Scan for the cell matching the given text and deliver its (X, Y) coordinate at center. 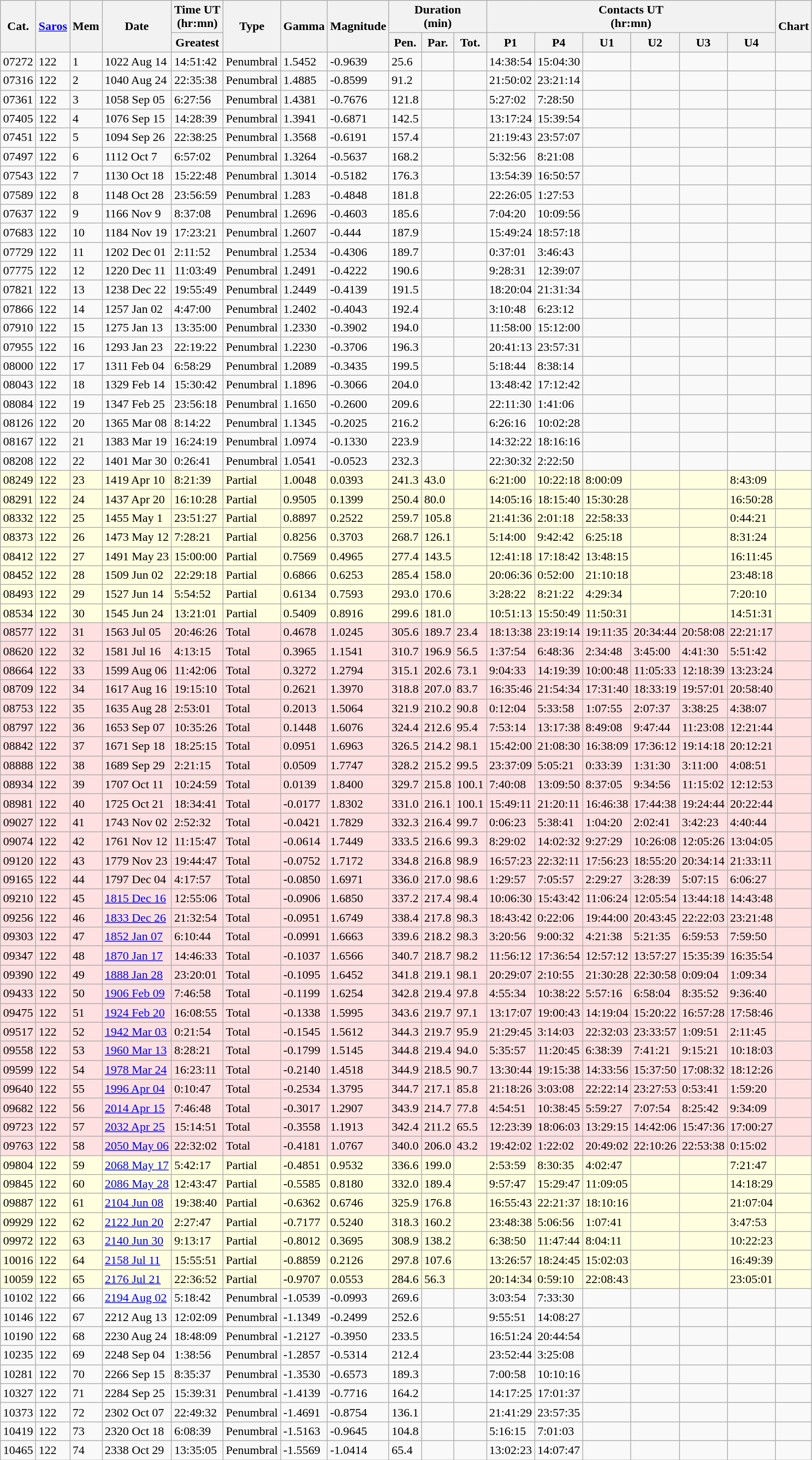
14:51:31 (752, 613)
-1.4139 (304, 1393)
-0.5314 (358, 1355)
1671 Sep 18 (137, 746)
1.4518 (358, 1070)
15 (86, 328)
19:00:43 (559, 1013)
219.1 (438, 975)
09074 (18, 841)
07955 (18, 347)
190.6 (405, 271)
16:46:38 (607, 803)
09682 (18, 1108)
217.4 (438, 899)
35 (86, 708)
7:04:20 (511, 213)
2:21:15 (197, 765)
1689 Sep 29 (137, 765)
1.2402 (304, 309)
2:53:01 (197, 708)
09433 (18, 994)
1419 Apr 10 (137, 480)
3:42:23 (703, 822)
13:17:38 (559, 727)
28 (86, 575)
09723 (18, 1127)
-1.2127 (304, 1336)
99.3 (470, 841)
191.5 (405, 290)
12:05:26 (703, 841)
2:29:27 (607, 880)
17:01:37 (559, 1393)
57 (86, 1127)
69 (86, 1355)
19:14:18 (703, 746)
18:15:40 (559, 499)
07272 (18, 61)
1.5612 (358, 1032)
13:29:15 (607, 1127)
16:50:57 (559, 175)
9:27:29 (607, 841)
20:41:13 (511, 347)
2284 Sep 25 (137, 1393)
1:59:20 (752, 1089)
2:22:50 (559, 461)
181.0 (438, 613)
1.1541 (358, 651)
56.3 (438, 1279)
4:47:00 (197, 309)
18:24:45 (559, 1260)
1.3568 (304, 137)
105.8 (438, 518)
0.3703 (358, 537)
0.2126 (358, 1260)
18:43:42 (511, 918)
09640 (18, 1089)
2:11:45 (752, 1032)
10:06:30 (511, 899)
126.1 (438, 537)
7:40:08 (511, 784)
17:58:46 (752, 1013)
47 (86, 937)
11:09:05 (607, 1184)
16:35:46 (511, 689)
1.2330 (304, 328)
321.9 (405, 708)
3:14:03 (559, 1032)
22:26:05 (511, 194)
11:56:12 (511, 956)
324.4 (405, 727)
7:41:21 (655, 1051)
3:11:00 (703, 765)
07637 (18, 213)
11:42:06 (197, 670)
22:08:43 (607, 1279)
206.0 (438, 1146)
08373 (18, 537)
1040 Aug 24 (137, 80)
13:17:07 (511, 1013)
83.7 (470, 689)
5:16:15 (511, 1431)
4:13:15 (197, 651)
1617 Aug 16 (137, 689)
212.6 (438, 727)
5:57:16 (607, 994)
1:41:06 (559, 404)
23:57:35 (559, 1412)
11:15:02 (703, 784)
15:02:03 (607, 1260)
65.4 (405, 1450)
13:57:27 (655, 956)
15:37:50 (655, 1070)
09165 (18, 880)
08043 (18, 385)
09347 (18, 956)
22:58:33 (607, 518)
22:32:11 (559, 860)
5:14:00 (511, 537)
4:55:34 (511, 994)
3:10:48 (511, 309)
Duration(min) (438, 17)
14:46:33 (197, 956)
14:19:04 (607, 1013)
7:05:57 (559, 880)
0.7569 (304, 556)
-0.6362 (304, 1203)
08888 (18, 765)
68 (86, 1336)
22:53:38 (703, 1146)
2014 Apr 15 (137, 1108)
1.3264 (304, 156)
11:20:45 (559, 1051)
8:38:14 (559, 366)
0.3272 (304, 670)
343.9 (405, 1108)
1743 Nov 02 (137, 822)
16:10:28 (197, 499)
17:00:27 (752, 1127)
214.2 (438, 746)
1491 May 23 (137, 556)
13:35:00 (197, 328)
13:21:01 (197, 613)
0.4678 (304, 632)
09972 (18, 1241)
2:07:37 (655, 708)
-0.3066 (358, 385)
19:55:49 (197, 290)
10146 (18, 1317)
21:30:28 (607, 975)
340.7 (405, 956)
12:41:18 (511, 556)
1112 Oct 7 (137, 156)
14:43:48 (752, 899)
08842 (18, 746)
1365 Mar 08 (137, 423)
-0.2600 (358, 404)
138.2 (438, 1241)
1257 Jan 02 (137, 309)
0.4965 (358, 556)
1996 Apr 04 (137, 1089)
19:11:35 (607, 632)
199.0 (438, 1165)
08000 (18, 366)
194.0 (405, 328)
60 (86, 1184)
6:08:39 (197, 1431)
10:22:23 (752, 1241)
8:28:21 (197, 1051)
-0.4181 (304, 1146)
1.1896 (304, 385)
1.7449 (358, 841)
13 (86, 290)
1599 Aug 06 (137, 670)
56 (86, 1108)
6:57:02 (197, 156)
211.2 (438, 1127)
1383 Mar 19 (137, 442)
6:58:04 (655, 994)
-0.2025 (358, 423)
-0.9639 (358, 61)
18:34:41 (197, 803)
P1 (511, 42)
1852 Jan 07 (137, 937)
332.0 (405, 1184)
9:28:31 (511, 271)
3:46:43 (559, 251)
31 (86, 632)
61 (86, 1203)
1130 Oct 18 (137, 175)
0.7593 (358, 594)
16:11:45 (752, 556)
22:29:18 (197, 575)
19 (86, 404)
329.7 (405, 784)
22:32:02 (197, 1146)
-1.0414 (358, 1450)
0:21:54 (197, 1032)
1.5995 (358, 1013)
91.2 (405, 80)
217.1 (438, 1089)
216.4 (438, 822)
07866 (18, 309)
12:05:54 (655, 899)
218.5 (438, 1070)
23:21:48 (752, 918)
Gamma (304, 26)
20:58:08 (703, 632)
8:04:11 (607, 1241)
22:22:14 (607, 1089)
21:31:34 (559, 290)
6:48:36 (559, 651)
10:26:08 (655, 841)
14:33:56 (607, 1070)
2338 Oct 29 (137, 1450)
15:42:00 (511, 746)
6:27:56 (197, 99)
8:37:05 (607, 784)
9:55:51 (511, 1317)
51 (86, 1013)
1.2907 (358, 1108)
99.7 (470, 822)
5:54:52 (197, 594)
20:34:44 (655, 632)
-0.6871 (358, 118)
21:07:04 (752, 1203)
41 (86, 822)
181.8 (405, 194)
21:41:36 (511, 518)
18:06:03 (559, 1127)
9:36:40 (752, 994)
13:04:05 (752, 841)
U1 (607, 42)
19:42:02 (511, 1146)
1:09:34 (752, 975)
19:44:47 (197, 860)
20:43:45 (655, 918)
-0.6191 (358, 137)
-0.7676 (358, 99)
10:38:45 (559, 1108)
176.8 (438, 1203)
23:57:07 (559, 137)
1978 Mar 24 (137, 1070)
170.6 (438, 594)
216.6 (438, 841)
95.9 (470, 1032)
10:00:48 (607, 670)
17:12:42 (559, 385)
8:35:37 (197, 1374)
9:47:44 (655, 727)
0.5240 (358, 1222)
6:58:29 (197, 366)
3:28:39 (655, 880)
0.6134 (304, 594)
218.2 (438, 937)
10:18:03 (752, 1051)
18:33:19 (655, 689)
1.7747 (358, 765)
-0.1545 (304, 1032)
318.8 (405, 689)
10:38:22 (559, 994)
Time UT(hr:mn) (197, 17)
23:27:53 (655, 1089)
3:20:56 (511, 937)
1.3941 (304, 118)
215.2 (438, 765)
39 (86, 784)
277.4 (405, 556)
310.7 (405, 651)
8:21:08 (559, 156)
37 (86, 746)
23 (86, 480)
1:27:53 (559, 194)
207.0 (438, 689)
4:17:57 (197, 880)
10373 (18, 1412)
4:38:07 (752, 708)
1.6452 (358, 975)
17:08:32 (703, 1070)
1:37:54 (511, 651)
2266 Sep 15 (137, 1374)
54 (86, 1070)
2158 Jul 11 (137, 1260)
56.5 (470, 651)
09256 (18, 918)
189.4 (438, 1184)
344.9 (405, 1070)
08167 (18, 442)
189.3 (405, 1374)
48 (86, 956)
-0.1037 (304, 956)
216.1 (438, 803)
10:09:56 (559, 213)
8:35:52 (703, 994)
0.0139 (304, 784)
2:27:47 (197, 1222)
62 (86, 1222)
15:39:54 (559, 118)
1815 Dec 16 (137, 899)
1870 Jan 17 (137, 956)
2320 Oct 18 (137, 1431)
8:25:42 (703, 1108)
8:00:09 (607, 480)
07316 (18, 80)
1779 Nov 23 (137, 860)
6:59:53 (703, 937)
-0.7716 (358, 1393)
08620 (18, 651)
0.2522 (358, 518)
-0.0752 (304, 860)
7:28:21 (197, 537)
-0.8599 (358, 80)
268.7 (405, 537)
Date (137, 26)
5:35:57 (511, 1051)
21:41:29 (511, 1412)
1833 Dec 26 (137, 918)
0:59:10 (559, 1279)
P4 (559, 42)
-0.1095 (304, 975)
9:15:21 (703, 1051)
11:50:31 (607, 613)
5:51:42 (752, 651)
259.7 (405, 518)
5:27:02 (511, 99)
23:21:14 (559, 80)
09210 (18, 899)
59 (86, 1165)
23:19:14 (559, 632)
13:23:24 (752, 670)
0.0951 (304, 746)
20:14:34 (511, 1279)
22:38:25 (197, 137)
1.0767 (358, 1146)
21:10:18 (607, 575)
6:23:12 (559, 309)
12:12:53 (752, 784)
-0.3558 (304, 1127)
63 (86, 1241)
0.1448 (304, 727)
-1.2857 (304, 1355)
07683 (18, 232)
7:20:10 (752, 594)
121.8 (405, 99)
21 (86, 442)
14:32:22 (511, 442)
7:00:58 (511, 1374)
1707 Oct 11 (137, 784)
10:10:16 (559, 1374)
-0.0523 (358, 461)
-0.6573 (358, 1374)
1:29:57 (511, 880)
1.2534 (304, 251)
338.4 (405, 918)
14 (86, 309)
0.8897 (304, 518)
0.9505 (304, 499)
16:23:11 (197, 1070)
11:03:49 (197, 271)
3:45:00 (655, 651)
14:42:06 (655, 1127)
17:44:38 (655, 803)
Greatest (197, 42)
7:46:48 (197, 1108)
315.1 (405, 670)
32 (86, 651)
1906 Feb 09 (137, 994)
142.5 (405, 118)
85.8 (470, 1089)
22:11:30 (511, 404)
25.6 (405, 61)
204.0 (405, 385)
1.6971 (358, 880)
19:57:01 (703, 689)
7:01:03 (559, 1431)
1:04:20 (607, 822)
1581 Jul 16 (137, 651)
2122 Jun 20 (137, 1222)
Saros (53, 26)
09120 (18, 860)
66 (86, 1298)
19:15:38 (559, 1070)
0.6746 (358, 1203)
22:35:38 (197, 80)
22:10:26 (655, 1146)
1942 Mar 03 (137, 1032)
318.3 (405, 1222)
4:41:30 (703, 651)
07405 (18, 118)
2140 Jun 30 (137, 1241)
1455 May 1 (137, 518)
1.7172 (358, 860)
50 (86, 994)
160.2 (438, 1222)
5:18:44 (511, 366)
1311 Feb 04 (137, 366)
10:51:13 (511, 613)
1.5145 (358, 1051)
1.0245 (358, 632)
16:49:39 (752, 1260)
7:46:58 (197, 994)
217.0 (438, 880)
5:33:58 (559, 708)
104.8 (405, 1431)
11:05:33 (655, 670)
19:44:00 (607, 918)
6:10:44 (197, 937)
-0.8859 (304, 1260)
11:23:08 (703, 727)
15:12:00 (559, 328)
Magnitude (358, 26)
08664 (18, 670)
30 (86, 613)
6:21:00 (511, 480)
0.8256 (304, 537)
73 (86, 1431)
269.6 (405, 1298)
7:21:47 (752, 1165)
1437 Apr 20 (137, 499)
19:24:44 (703, 803)
1:09:51 (703, 1032)
17:36:54 (559, 956)
-0.0850 (304, 880)
0:12:04 (511, 708)
5:32:56 (511, 156)
16:35:54 (752, 956)
13:44:18 (703, 899)
4:54:51 (511, 1108)
72 (86, 1412)
325.9 (405, 1203)
13:54:39 (511, 175)
11:15:47 (197, 841)
1220 Dec 11 (137, 271)
1.4885 (304, 80)
20:46:26 (197, 632)
8:30:35 (559, 1165)
326.5 (405, 746)
15:55:51 (197, 1260)
-0.2140 (304, 1070)
09599 (18, 1070)
10235 (18, 1355)
24 (86, 499)
212.4 (405, 1355)
21:29:45 (511, 1032)
-0.3902 (358, 328)
1:22:02 (559, 1146)
-0.4603 (358, 213)
10327 (18, 1393)
14:51:42 (197, 61)
1960 Mar 13 (137, 1051)
Pen. (405, 42)
3:25:08 (559, 1355)
-0.4851 (304, 1165)
58 (86, 1146)
9:57:47 (511, 1184)
09475 (18, 1013)
Type (252, 26)
14:28:39 (197, 118)
15:47:36 (703, 1127)
-0.5637 (358, 156)
1.5064 (358, 708)
-1.5569 (304, 1450)
22:30:58 (655, 975)
332.3 (405, 822)
23:48:38 (511, 1222)
53 (86, 1051)
5:05:21 (559, 765)
8:49:08 (607, 727)
23:52:44 (511, 1355)
-0.4222 (358, 271)
7:28:50 (559, 99)
10:02:28 (559, 423)
98.4 (470, 899)
218.7 (438, 956)
08332 (18, 518)
0:33:39 (607, 765)
199.5 (405, 366)
13:48:42 (511, 385)
168.2 (405, 156)
2032 Apr 25 (137, 1127)
08534 (18, 613)
-0.2534 (304, 1089)
-0.4848 (358, 194)
1.6963 (358, 746)
12:57:12 (607, 956)
334.8 (405, 860)
21:08:30 (559, 746)
-0.3950 (358, 1336)
3:03:54 (511, 1298)
1.2230 (304, 347)
1.1345 (304, 423)
185.6 (405, 213)
Tot. (470, 42)
339.6 (405, 937)
297.8 (405, 1260)
40 (86, 803)
15:22:48 (197, 175)
214.7 (438, 1108)
0:26:41 (197, 461)
-0.8012 (304, 1241)
9:04:33 (511, 670)
16:57:28 (703, 1013)
07497 (18, 156)
08126 (18, 423)
15:29:47 (559, 1184)
11:58:00 (511, 328)
21:19:43 (511, 137)
342.8 (405, 994)
19:15:10 (197, 689)
46 (86, 918)
-0.1330 (358, 442)
20:34:14 (703, 860)
223.9 (405, 442)
6 (86, 156)
305.6 (405, 632)
1.2089 (304, 366)
-0.0993 (358, 1298)
1:31:30 (655, 765)
8:29:02 (511, 841)
08452 (18, 575)
17:23:21 (197, 232)
176.3 (405, 175)
15:50:49 (559, 613)
328.2 (405, 765)
98.2 (470, 956)
308.9 (405, 1241)
15:30:28 (607, 499)
-0.1199 (304, 994)
22:19:22 (197, 347)
64 (86, 1260)
1329 Feb 14 (137, 385)
1166 Nov 9 (137, 213)
22:22:03 (703, 918)
12 (86, 271)
6:25:18 (607, 537)
11:06:24 (607, 899)
17 (86, 366)
-1.4691 (304, 1412)
-1.3530 (304, 1374)
7:53:14 (511, 727)
08797 (18, 727)
3:28:22 (511, 594)
1888 Jan 28 (137, 975)
1761 Nov 12 (137, 841)
7:07:54 (655, 1108)
17:56:23 (607, 860)
55 (86, 1089)
8:14:22 (197, 423)
07775 (18, 271)
21:50:02 (511, 80)
U4 (752, 42)
20:22:44 (752, 803)
09845 (18, 1184)
12:43:47 (197, 1184)
-0.3435 (358, 366)
0.6866 (304, 575)
-0.2499 (358, 1317)
-0.0614 (304, 841)
09763 (18, 1146)
65 (86, 1279)
2:01:18 (559, 518)
1202 Dec 01 (137, 251)
4:40:44 (752, 822)
1.2449 (304, 290)
34 (86, 689)
22:21:37 (559, 1203)
5 (86, 137)
337.2 (405, 899)
15:49:11 (511, 803)
09558 (18, 1051)
5:21:35 (655, 937)
5:06:56 (559, 1222)
164.2 (405, 1393)
44 (86, 880)
192.4 (405, 309)
73.1 (470, 670)
3 (86, 99)
1.6663 (358, 937)
216.8 (438, 860)
18 (86, 385)
241.3 (405, 480)
20:12:21 (752, 746)
293.0 (405, 594)
10:24:59 (197, 784)
-0.0906 (304, 899)
08753 (18, 708)
13:09:50 (559, 784)
342.4 (405, 1127)
1.2491 (304, 271)
1924 Feb 20 (137, 1013)
1.6076 (358, 727)
196.9 (438, 651)
9:34:09 (752, 1108)
12:02:09 (197, 1317)
23:05:01 (752, 1279)
6:26:16 (511, 423)
15:30:42 (197, 385)
0:22:06 (559, 918)
15:43:42 (559, 899)
2176 Jul 21 (137, 1279)
5:18:42 (197, 1298)
1653 Sep 07 (137, 727)
6:38:50 (511, 1241)
336.0 (405, 880)
1:07:55 (607, 708)
18:10:16 (607, 1203)
20:49:02 (607, 1146)
09887 (18, 1203)
1563 Jul 05 (137, 632)
2194 Aug 02 (137, 1298)
U3 (703, 42)
43.0 (438, 480)
284.6 (405, 1279)
0.5409 (304, 613)
5:42:17 (197, 1165)
-0.4139 (358, 290)
16:08:55 (197, 1013)
-0.444 (358, 232)
Par. (438, 42)
107.6 (438, 1260)
2086 May 28 (137, 1184)
20:44:54 (559, 1336)
15:49:24 (511, 232)
6:38:39 (607, 1051)
16:24:19 (197, 442)
09517 (18, 1032)
12:21:44 (752, 727)
-0.7177 (304, 1222)
2:53:59 (511, 1165)
15:20:22 (655, 1013)
4:08:51 (752, 765)
16:50:28 (752, 499)
22:32:03 (607, 1032)
18:25:15 (197, 746)
7:59:50 (752, 937)
1545 Jun 24 (137, 613)
5:38:41 (559, 822)
08084 (18, 404)
15:00:00 (197, 556)
74 (86, 1450)
Contacts UT(hr:mn) (631, 17)
-0.4306 (358, 251)
5:59:27 (607, 1108)
12:18:39 (703, 670)
33 (86, 670)
08249 (18, 480)
90.7 (470, 1070)
23.4 (470, 632)
08709 (18, 689)
20 (86, 423)
9:00:32 (559, 937)
299.6 (405, 613)
210.2 (438, 708)
1076 Sep 15 (137, 118)
13:30:44 (511, 1070)
0.2013 (304, 708)
1238 Dec 22 (137, 290)
-0.0951 (304, 918)
13:35:05 (197, 1450)
23:20:01 (197, 975)
17:31:40 (607, 689)
07361 (18, 99)
4 (86, 118)
1.7829 (358, 822)
25 (86, 518)
1:38:56 (197, 1355)
22:21:17 (752, 632)
209.6 (405, 404)
1401 Mar 30 (137, 461)
2104 Jun 08 (137, 1203)
3:38:25 (703, 708)
12:23:39 (511, 1127)
215.8 (438, 784)
285.4 (405, 575)
0.6253 (358, 575)
08493 (18, 594)
1.0541 (304, 461)
16 (86, 347)
1.0974 (304, 442)
4:29:34 (607, 594)
15:14:51 (197, 1127)
-1.1349 (304, 1317)
15:35:39 (703, 956)
19:38:40 (197, 1203)
1.3014 (304, 175)
43.2 (470, 1146)
23:56:18 (197, 404)
1.3795 (358, 1089)
2068 May 17 (137, 1165)
0:15:02 (752, 1146)
1.2607 (304, 232)
67 (86, 1317)
13:02:23 (511, 1450)
187.9 (405, 232)
99.5 (470, 765)
21:20:11 (559, 803)
158.0 (438, 575)
2212 Aug 13 (137, 1317)
36 (86, 727)
2050 May 06 (137, 1146)
216.2 (405, 423)
10 (86, 232)
07543 (18, 175)
2:34:48 (607, 651)
7:33:30 (559, 1298)
0.3965 (304, 651)
3:47:53 (752, 1222)
1148 Oct 28 (137, 194)
344.3 (405, 1032)
29 (86, 594)
22 (86, 461)
23:33:57 (655, 1032)
22:30:32 (511, 461)
252.6 (405, 1317)
-0.3017 (304, 1108)
0.1399 (358, 499)
10016 (18, 1260)
8:31:24 (752, 537)
38 (86, 765)
27 (86, 556)
14:08:27 (559, 1317)
0:37:01 (511, 251)
1.3970 (358, 689)
-0.0177 (304, 803)
2:52:32 (197, 822)
23:37:09 (511, 765)
10281 (18, 1374)
0.8180 (358, 1184)
4:21:38 (607, 937)
10102 (18, 1298)
10059 (18, 1279)
-1.5163 (304, 1431)
10190 (18, 1336)
09303 (18, 937)
15:04:30 (559, 61)
18:57:18 (559, 232)
18:16:16 (559, 442)
21:18:26 (511, 1089)
9:34:56 (655, 784)
71 (86, 1393)
333.5 (405, 841)
17:18:42 (559, 556)
20:06:36 (511, 575)
-0.0421 (304, 822)
1.8400 (358, 784)
0.3695 (358, 1241)
08208 (18, 461)
1:07:41 (607, 1222)
1347 Feb 25 (137, 404)
08981 (18, 803)
-0.4043 (358, 309)
0:09:04 (703, 975)
-0.9645 (358, 1431)
65.5 (470, 1127)
2248 Sep 04 (137, 1355)
52 (86, 1032)
1.4381 (304, 99)
233.5 (405, 1336)
77.8 (470, 1108)
1527 Jun 14 (137, 594)
Cat. (18, 26)
14:02:32 (559, 841)
-0.8754 (358, 1412)
0:53:41 (703, 1089)
09929 (18, 1222)
16:57:23 (511, 860)
6:06:27 (752, 880)
0.0553 (358, 1279)
1.283 (304, 194)
70 (86, 1374)
341.8 (405, 975)
1.1650 (304, 404)
0:44:21 (752, 518)
1635 Aug 28 (137, 708)
21:54:34 (559, 689)
0:52:00 (559, 575)
8 (86, 194)
18:55:20 (655, 860)
4:02:47 (607, 1165)
43 (86, 860)
-0.1338 (304, 1013)
0.8916 (358, 613)
08412 (18, 556)
80.0 (438, 499)
217.8 (438, 918)
2:11:52 (197, 251)
22:36:52 (197, 1279)
9 (86, 213)
97.1 (470, 1013)
2230 Aug 24 (137, 1336)
10:35:26 (197, 727)
13:17:24 (511, 118)
98.9 (470, 860)
15:39:31 (197, 1393)
07451 (18, 137)
26 (86, 537)
08934 (18, 784)
13:26:57 (511, 1260)
14:19:39 (559, 670)
1094 Sep 26 (137, 137)
1058 Sep 05 (137, 99)
07821 (18, 290)
Chart (794, 26)
8:21:22 (559, 594)
336.6 (405, 1165)
8:43:09 (752, 480)
16:38:09 (607, 746)
0.0393 (358, 480)
-0.1799 (304, 1051)
12:39:07 (559, 271)
07910 (18, 328)
23:51:27 (197, 518)
1.2794 (358, 670)
344.8 (405, 1051)
45 (86, 899)
-0.5182 (358, 175)
1.6566 (358, 956)
20:29:07 (511, 975)
2:02:41 (655, 822)
1.0048 (304, 480)
331.0 (405, 803)
1.8302 (358, 803)
22:49:32 (197, 1412)
12:55:06 (197, 899)
14:38:54 (511, 61)
49 (86, 975)
1473 May 12 (137, 537)
20:58:40 (752, 689)
0.0509 (304, 765)
1.6850 (358, 899)
5:07:15 (703, 880)
11:47:44 (559, 1241)
23:48:18 (752, 575)
9:13:17 (197, 1241)
90.8 (470, 708)
07729 (18, 251)
09390 (18, 975)
1725 Oct 21 (137, 803)
09027 (18, 822)
18:12:26 (752, 1070)
98.6 (470, 880)
95.4 (470, 727)
1.1913 (358, 1127)
10:22:18 (559, 480)
42 (86, 841)
1797 Dec 04 (137, 880)
1.2696 (304, 213)
14:07:47 (559, 1450)
143.5 (438, 556)
16:51:24 (511, 1336)
3:03:08 (559, 1089)
-0.9707 (304, 1279)
23:57:31 (559, 347)
9:42:42 (559, 537)
11 (86, 251)
18:48:09 (197, 1336)
10419 (18, 1431)
2:10:55 (559, 975)
18:13:38 (511, 632)
08291 (18, 499)
8:21:39 (197, 480)
0.2621 (304, 689)
14:18:29 (752, 1184)
196.3 (405, 347)
1.6254 (358, 994)
21:32:54 (197, 918)
07589 (18, 194)
08577 (18, 632)
-0.5585 (304, 1184)
-0.3706 (358, 347)
0:10:47 (197, 1089)
250.4 (405, 499)
23:56:59 (197, 194)
343.6 (405, 1013)
1184 Nov 19 (137, 232)
7 (86, 175)
1293 Jan 23 (137, 347)
-1.0539 (304, 1298)
136.1 (405, 1412)
17:36:12 (655, 746)
1022 Aug 14 (137, 61)
1275 Jan 13 (137, 328)
1509 Jun 02 (137, 575)
8:37:08 (197, 213)
202.6 (438, 670)
1.6749 (358, 918)
14:17:25 (511, 1393)
157.4 (405, 137)
0:06:23 (511, 822)
Mem (86, 26)
-0.0991 (304, 937)
0.9532 (358, 1165)
2302 Oct 07 (137, 1412)
U2 (655, 42)
2 (86, 80)
09804 (18, 1165)
16:55:43 (511, 1203)
94.0 (470, 1051)
21:33:11 (752, 860)
340.0 (405, 1146)
10465 (18, 1450)
14:05:16 (511, 499)
97.8 (470, 994)
232.3 (405, 461)
344.7 (405, 1089)
18:20:04 (511, 290)
1 (86, 61)
13:48:15 (607, 556)
1.5452 (304, 61)
